For the text-containing cell, return its midpoint in [x, y] coordinate format. 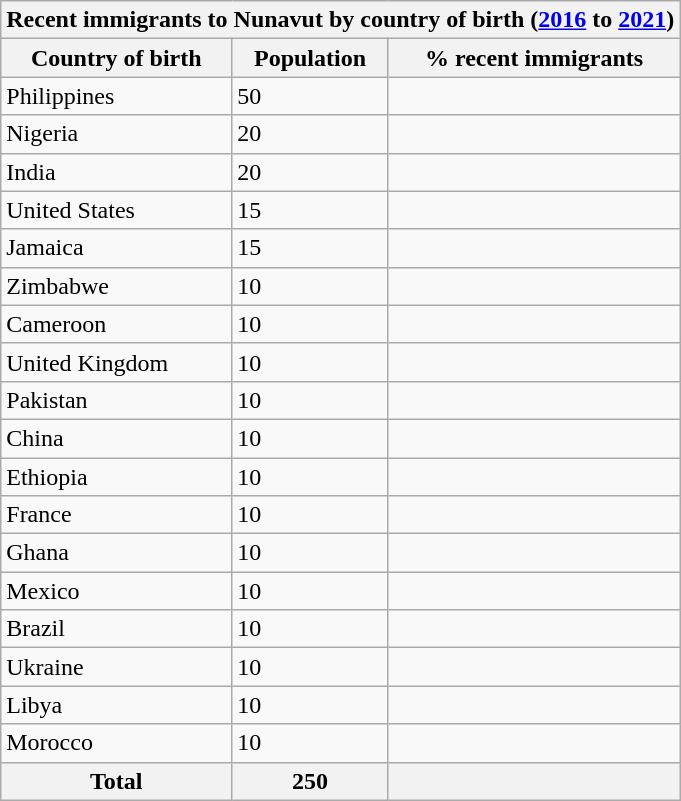
50 [310, 96]
United Kingdom [116, 362]
Ukraine [116, 667]
Cameroon [116, 324]
Ghana [116, 553]
Population [310, 58]
Jamaica [116, 248]
Zimbabwe [116, 286]
Libya [116, 705]
Pakistan [116, 400]
250 [310, 781]
United States [116, 210]
Mexico [116, 591]
Morocco [116, 743]
Brazil [116, 629]
Philippines [116, 96]
Total [116, 781]
China [116, 438]
Ethiopia [116, 477]
% recent immigrants [534, 58]
Country of birth [116, 58]
India [116, 172]
Nigeria [116, 134]
Recent immigrants to Nunavut by country of birth (2016 to 2021) [340, 20]
France [116, 515]
